Determine the [X, Y] coordinate at the center of the cell enclosing the given text.  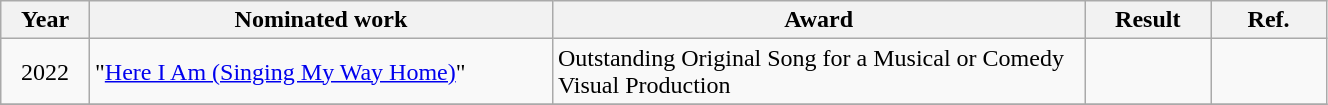
Ref. [1269, 20]
Nominated work [320, 20]
"Here I Am (Singing My Way Home)" [320, 72]
2022 [46, 72]
Award [818, 20]
Year [46, 20]
Result [1148, 20]
Outstanding Original Song for a Musical or Comedy Visual Production [818, 72]
